Return the [X, Y] coordinate for the center point of the cell that contains the specified text.  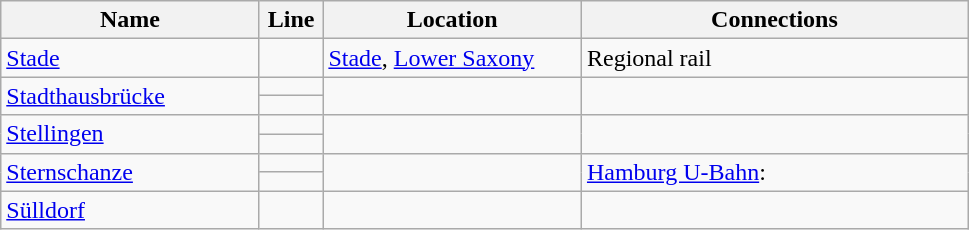
Connections [774, 20]
Regional rail [774, 58]
Sülldorf [130, 210]
Sternschanze [130, 172]
Stade [130, 58]
Stadthausbrücke [130, 96]
Stellingen [130, 134]
Line [291, 20]
Hamburg U-Bahn: [774, 172]
Location [452, 20]
Name [130, 20]
Stade, Lower Saxony [452, 58]
